Output the (X, Y) coordinate of the center of the cell containing the given text.  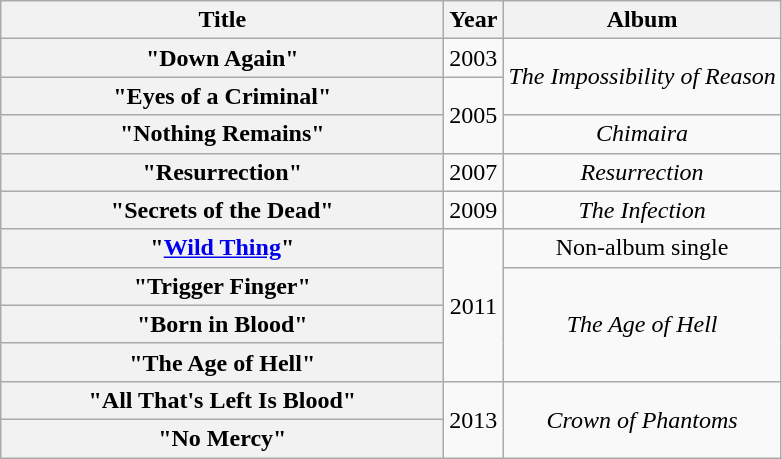
"Wild Thing" (222, 248)
"No Mercy" (222, 438)
The Infection (642, 210)
2003 (474, 58)
"Down Again" (222, 58)
"Nothing Remains" (222, 134)
2013 (474, 419)
2005 (474, 115)
"Eyes of a Criminal" (222, 96)
"Secrets of the Dead" (222, 210)
Resurrection (642, 172)
Title (222, 20)
2011 (474, 305)
"The Age of Hell" (222, 362)
"All That's Left Is Blood" (222, 400)
Non-album single (642, 248)
Chimaira (642, 134)
2007 (474, 172)
The Impossibility of Reason (642, 77)
2009 (474, 210)
The Age of Hell (642, 324)
Crown of Phantoms (642, 419)
"Trigger Finger" (222, 286)
"Born in Blood" (222, 324)
Album (642, 20)
"Resurrection" (222, 172)
Year (474, 20)
